Output the [x, y] coordinate of the center of the cell containing the given text.  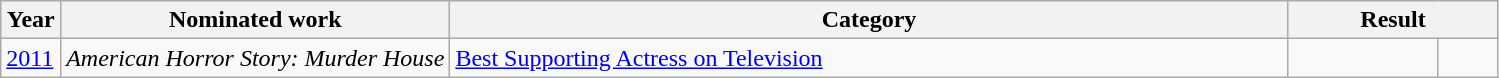
Category [869, 20]
Result [1393, 20]
Year [31, 20]
Best Supporting Actress on Television [869, 58]
American Horror Story: Murder House [256, 58]
2011 [31, 58]
Nominated work [256, 20]
